Extract the (x, y) coordinate from the center of the cell holding the provided text.  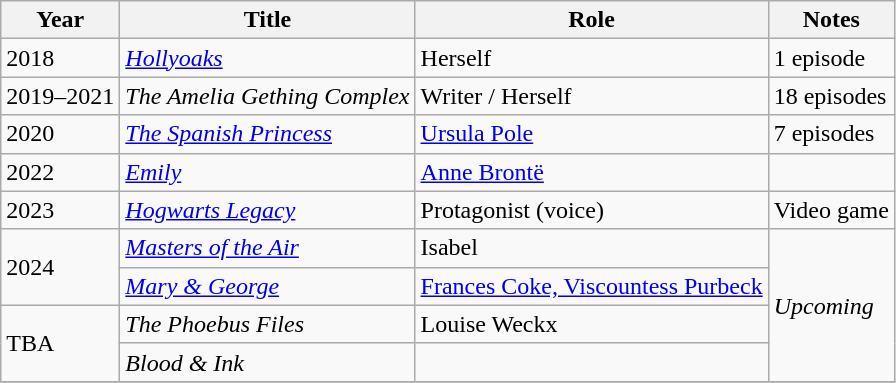
Louise Weckx (592, 324)
Writer / Herself (592, 96)
1 episode (831, 58)
Upcoming (831, 305)
2024 (60, 267)
Mary & George (268, 286)
Ursula Pole (592, 134)
2022 (60, 172)
Protagonist (voice) (592, 210)
Masters of the Air (268, 248)
2019–2021 (60, 96)
Notes (831, 20)
18 episodes (831, 96)
2020 (60, 134)
TBA (60, 343)
2018 (60, 58)
Anne Brontë (592, 172)
Blood & Ink (268, 362)
Hollyoaks (268, 58)
Title (268, 20)
Year (60, 20)
Video game (831, 210)
Role (592, 20)
Emily (268, 172)
Frances Coke, Viscountess Purbeck (592, 286)
The Phoebus Files (268, 324)
Herself (592, 58)
Hogwarts Legacy (268, 210)
7 episodes (831, 134)
The Amelia Gething Complex (268, 96)
Isabel (592, 248)
2023 (60, 210)
The Spanish Princess (268, 134)
